Find where the given text appears and provide that cell's center as (x, y) coordinate. 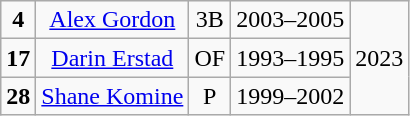
P (210, 96)
1999–2002 (290, 96)
Darin Erstad (112, 58)
4 (18, 20)
Alex Gordon (112, 20)
Shane Komine (112, 96)
17 (18, 58)
2023 (380, 58)
2003–2005 (290, 20)
28 (18, 96)
1993–1995 (290, 58)
OF (210, 58)
3B (210, 20)
